Extract the (x, y) coordinate from the center of the cell holding the provided text.  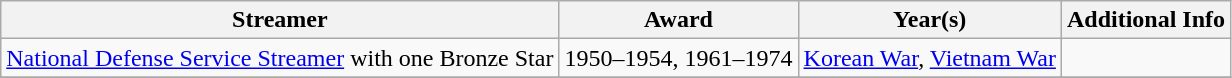
1950–1954, 1961–1974 (678, 58)
National Defense Service Streamer with one Bronze Star (280, 58)
Award (678, 20)
Streamer (280, 20)
Korean War, Vietnam War (930, 58)
Additional Info (1146, 20)
Year(s) (930, 20)
